Find where the given text appears and provide that cell's center as [X, Y] coordinate. 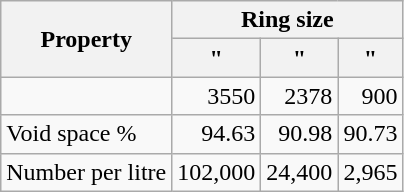
102,000 [216, 172]
24,400 [300, 172]
Ring size [288, 20]
Number per litre [86, 172]
900 [370, 96]
3550 [216, 96]
Void space % [86, 134]
94.63 [216, 134]
90.98 [300, 134]
2378 [300, 96]
Property [86, 39]
2,965 [370, 172]
90.73 [370, 134]
